Pinpoint the cell where the given text exists, returning its (x, y) midpoint coordinate. 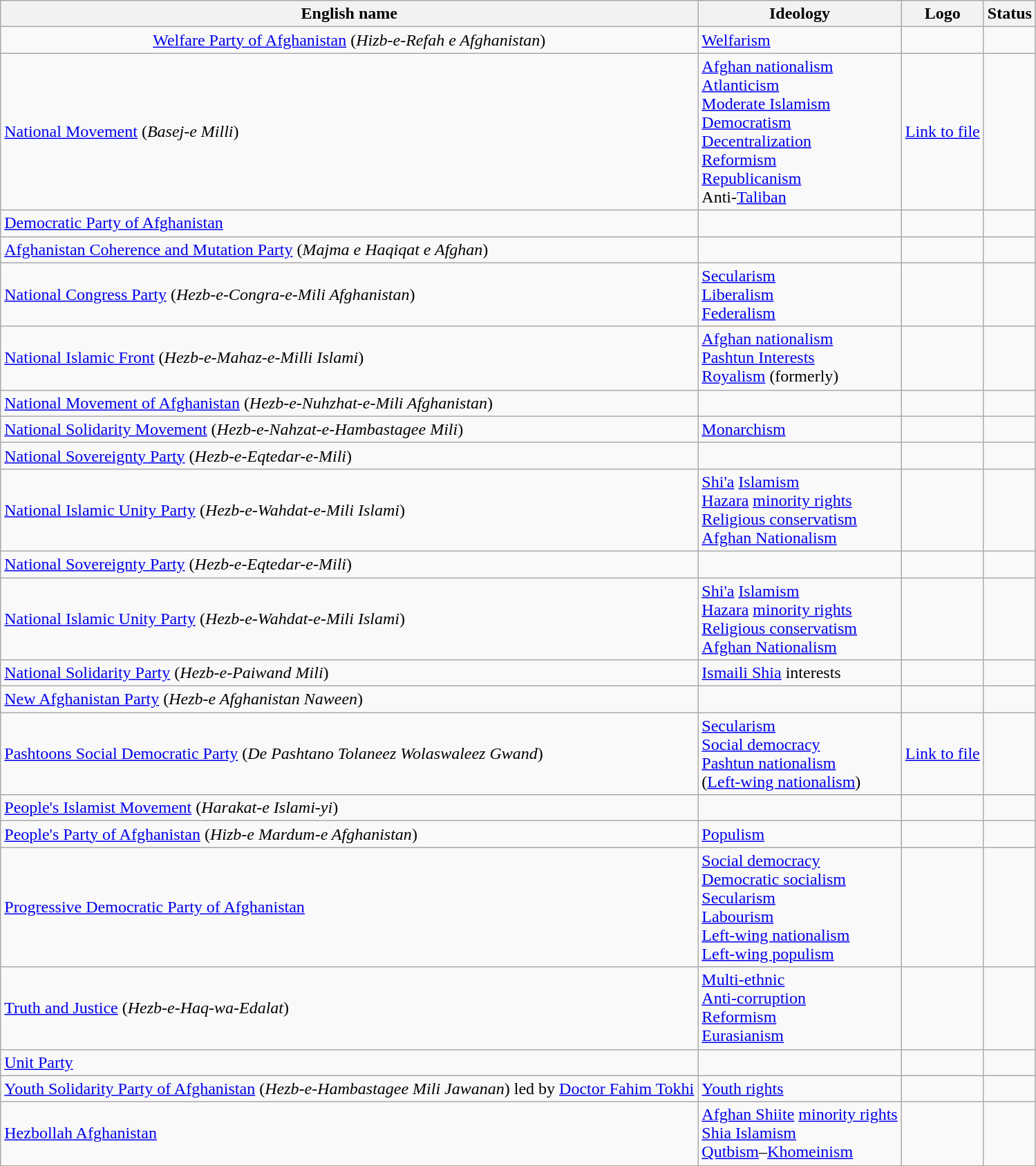
Hezbollah Afghanistan (350, 1134)
National Movement of Afghanistan (Hezb-e-Nuhzhat-e-Mili Afghanistan) (350, 403)
National Islamic Front (Hezb-e-Mahaz-e-Milli Islami) (350, 358)
Youth Solidarity Party of Afghanistan (Hezb-e-Hambastagee Mili Jawanan) led by Doctor Fahim Tokhi (350, 1089)
Unit Party (350, 1062)
Afghan Shiite minority rightsShia IslamismQutbism–Khomeinism (800, 1134)
Afghan nationalismAtlanticismModerate IslamismDemocratismDecentralizationReformismRepublicanismAnti-Taliban (800, 131)
National Solidarity Party (Hezb-e-Paiwand Mili) (350, 673)
Status (1009, 14)
New Afghanistan Party (Hezb-e Afghanistan Naween) (350, 699)
SecularismSocial democracyPashtun nationalism (Left-wing nationalism) (800, 753)
Afghanistan Coherence and Mutation Party (Majma e Haqiqat e Afghan) (350, 250)
Truth and Justice (Hezb-e-Haq-wa-Edalat) (350, 1008)
Afghan nationalismPashtun InterestsRoyalism (formerly) (800, 358)
Ismaili Shia interests (800, 673)
National Congress Party (Hezb-e-Congra-e-Mili Afghanistan) (350, 294)
Logo (943, 14)
People's Party of Afghanistan (Hizb-e Mardum-e Afghanistan) (350, 834)
Pashtoons Social Democratic Party (De Pashtano Tolaneez Wolaswaleez Gwand) (350, 753)
Welfarism (800, 40)
Progressive Democratic Party of Afghanistan (350, 907)
Multi-ethnicAnti-corruptionReformismEurasianism (800, 1008)
National Movement (Basej-e Milli) (350, 131)
English name (350, 14)
Monarchism (800, 429)
People's Islamist Movement (Harakat-e Islami-yi) (350, 808)
SecularismLiberalismFederalism (800, 294)
Populism (800, 834)
Ideology (800, 14)
National Solidarity Movement (Hezb-e-Nahzat-e-Hambastagee Mili) (350, 429)
Youth rights (800, 1089)
Social democracyDemocratic socialismSecularismLabourismLeft-wing nationalismLeft-wing populism (800, 907)
Democratic Party of Afghanistan (350, 223)
Welfare Party of Afghanistan (Hizb-e-Refah e Afghanistan) (350, 40)
